Pinpoint the cell where the given text exists, returning its [X, Y] midpoint coordinate. 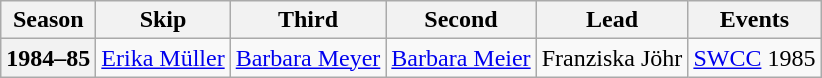
1984–85 [48, 58]
Third [308, 20]
SWCC 1985 [754, 58]
Season [48, 20]
Erika Müller [163, 58]
Barbara Meier [461, 58]
Events [754, 20]
Barbara Meyer [308, 58]
Skip [163, 20]
Lead [612, 20]
Second [461, 20]
Franziska Jöhr [612, 58]
